Output the [X, Y] coordinate of the center of the cell containing the given text.  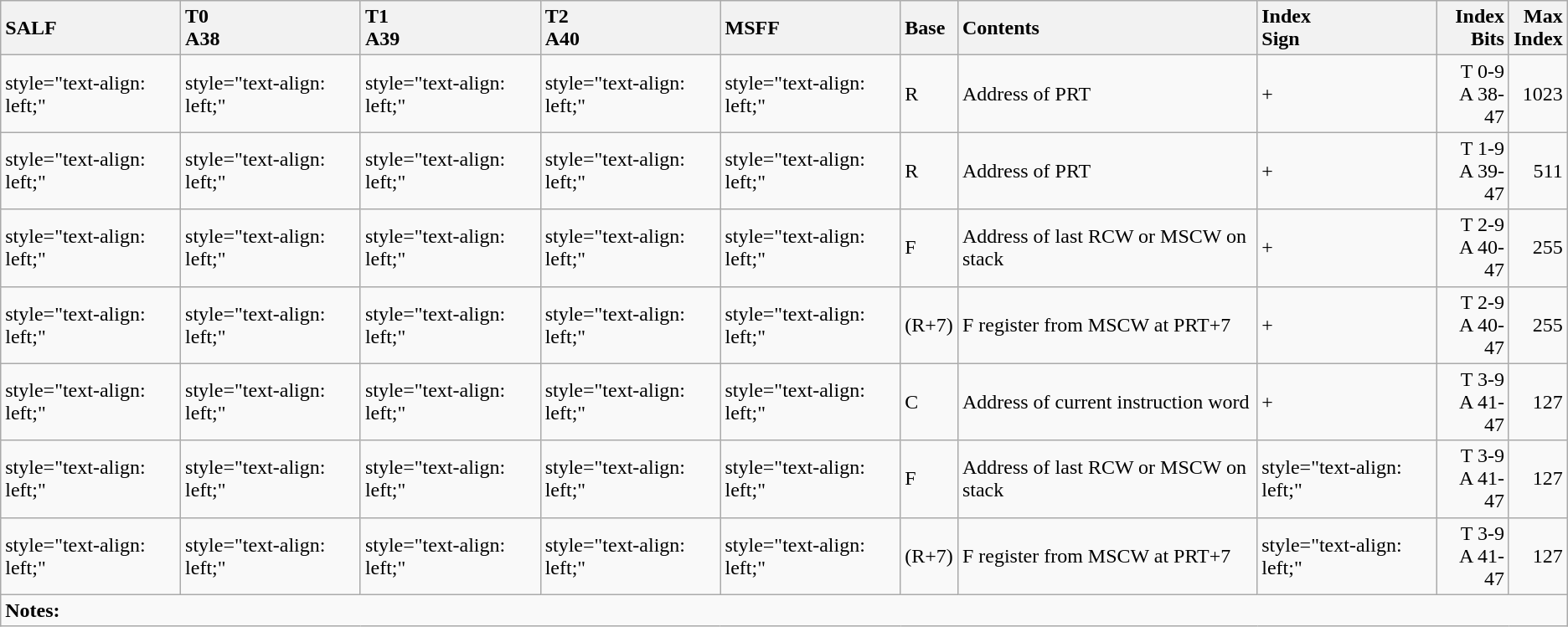
T 1-9A 39-47 [1473, 171]
511 [1538, 171]
T1A39 [451, 28]
MaxIndex [1538, 28]
Address of current instruction word [1107, 402]
1023 [1538, 94]
Notes: [784, 610]
Base [930, 28]
T0A38 [271, 28]
SALF [90, 28]
MSFF [811, 28]
IndexBits [1473, 28]
T2A40 [630, 28]
IndexSign [1347, 28]
Contents [1107, 28]
T 0-9A 38-47 [1473, 94]
C [930, 402]
